Provide the [x, y] coordinate of the cell's center where the given text is located.  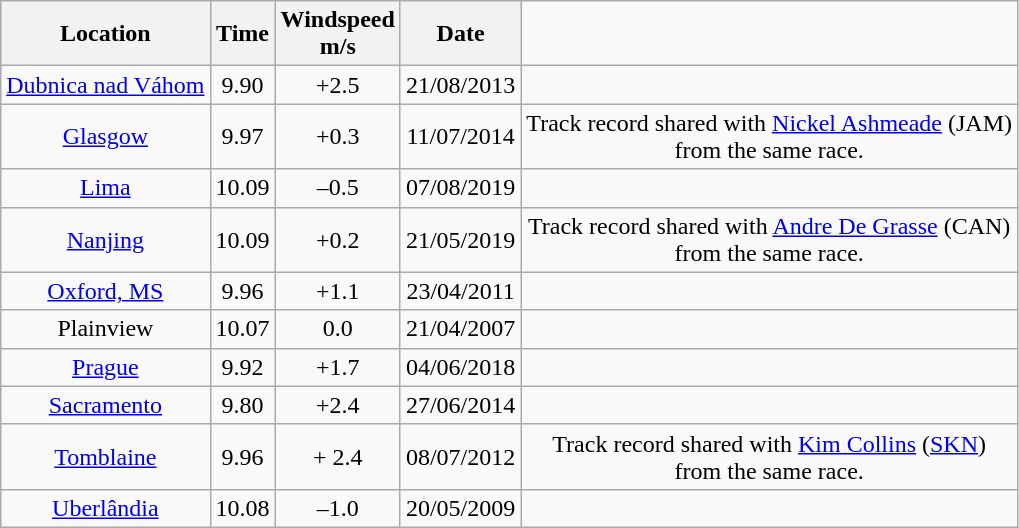
11/07/2014 [460, 136]
+1.1 [338, 291]
10.07 [242, 329]
9.90 [242, 85]
Windspeedm/s [338, 34]
Uberlândia [106, 508]
+ 2.4 [338, 456]
9.80 [242, 405]
07/08/2019 [460, 188]
0.0 [338, 329]
Tomblaine [106, 456]
Prague [106, 367]
27/06/2014 [460, 405]
–1.0 [338, 508]
Date [460, 34]
+1.7 [338, 367]
–0.5 [338, 188]
04/06/2018 [460, 367]
Time [242, 34]
Track record shared with Andre De Grasse (CAN)from the same race. [770, 240]
Location [106, 34]
21/05/2019 [460, 240]
Glasgow [106, 136]
21/08/2013 [460, 85]
+2.4 [338, 405]
21/04/2007 [460, 329]
Lima [106, 188]
23/04/2011 [460, 291]
Track record shared with Kim Collins (SKN)from the same race. [770, 456]
Oxford, MS [106, 291]
Nanjing [106, 240]
+2.5 [338, 85]
20/05/2009 [460, 508]
Dubnica nad Váhom [106, 85]
+0.2 [338, 240]
Plainview [106, 329]
Sacramento [106, 405]
9.92 [242, 367]
9.97 [242, 136]
10.08 [242, 508]
Track record shared with Nickel Ashmeade (JAM)from the same race. [770, 136]
08/07/2012 [460, 456]
+0.3 [338, 136]
